Capture the cell that displays the provided text and extract its [X, Y] central coordinate. 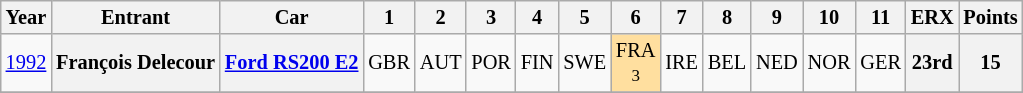
Year [26, 17]
15 [991, 63]
Car [292, 17]
2 [441, 17]
3 [490, 17]
NOR [830, 63]
1 [389, 17]
ERX [932, 17]
4 [538, 17]
AUT [441, 63]
FRA3 [636, 63]
POR [490, 63]
7 [682, 17]
IRE [682, 63]
6 [636, 17]
GBR [389, 63]
SWE [584, 63]
BEL [727, 63]
8 [727, 17]
1992 [26, 63]
François Delecour [136, 63]
23rd [932, 63]
Ford RS200 E2 [292, 63]
11 [880, 17]
FIN [538, 63]
GER [880, 63]
10 [830, 17]
Entrant [136, 17]
NED [777, 63]
Points [991, 17]
9 [777, 17]
5 [584, 17]
